Return (x, y) of the center of cell containing provided text 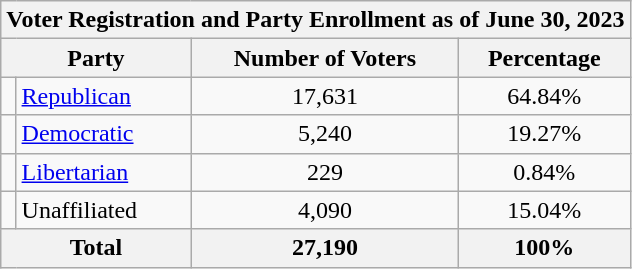
5,240 (324, 134)
15.04% (544, 210)
100% (544, 248)
Libertarian (104, 172)
64.84% (544, 96)
Voter Registration and Party Enrollment as of June 30, 2023 (316, 20)
Republican (104, 96)
17,631 (324, 96)
Unaffiliated (104, 210)
Democratic (104, 134)
Total (96, 248)
229 (324, 172)
Party (96, 58)
4,090 (324, 210)
Percentage (544, 58)
19.27% (544, 134)
Number of Voters (324, 58)
0.84% (544, 172)
27,190 (324, 248)
